Provide the [X, Y] coordinate of the cell's center where the given text is located.  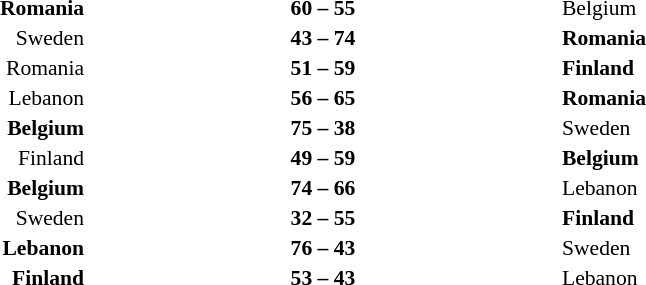
74 – 66 [323, 188]
32 – 55 [323, 218]
75 – 38 [323, 128]
76 – 43 [323, 248]
49 – 59 [323, 158]
51 – 59 [323, 68]
43 – 74 [323, 38]
56 – 65 [323, 98]
